Detect which cell encompasses the target text, then output its (X, Y) center coordinate. 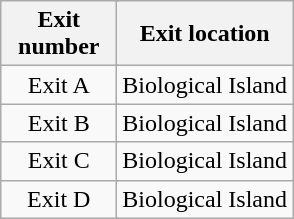
Exit location (205, 34)
Exit C (59, 161)
Exit A (59, 85)
Exit D (59, 199)
Exit B (59, 123)
Exit number (59, 34)
